From the cell containing the given text, extract its center point as [x, y] coordinate. 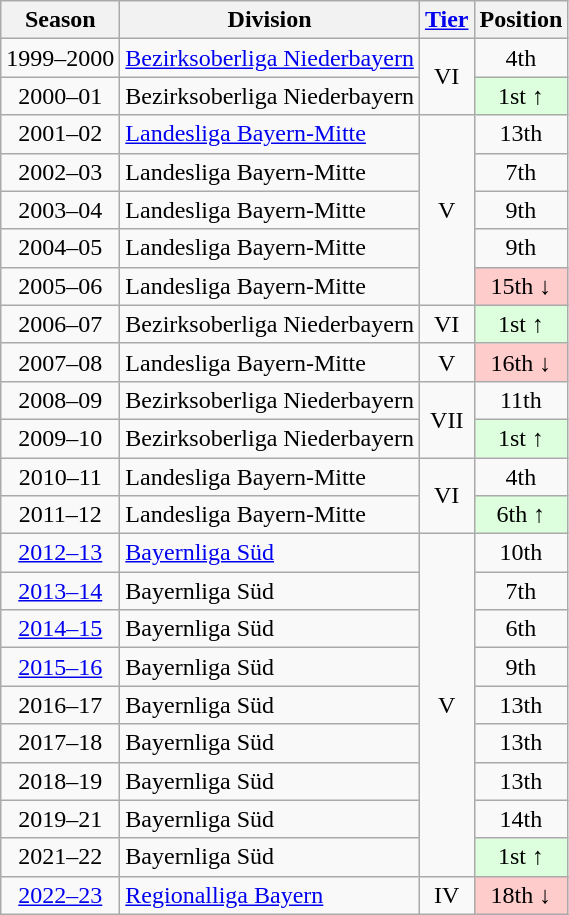
2014–15 [60, 629]
15th ↓ [521, 286]
VII [446, 419]
2018–19 [60, 781]
2015–16 [60, 667]
2001–02 [60, 134]
2016–17 [60, 705]
2006–07 [60, 324]
2005–06 [60, 286]
2019–21 [60, 819]
Regionalliga Bayern [270, 895]
Division [270, 20]
Tier [446, 20]
2009–10 [60, 438]
2012–13 [60, 553]
14th [521, 819]
10th [521, 553]
2004–05 [60, 248]
2008–09 [60, 400]
6th [521, 629]
11th [521, 400]
Season [60, 20]
2002–03 [60, 172]
2010–11 [60, 477]
2021–22 [60, 857]
16th ↓ [521, 362]
IV [446, 895]
2013–14 [60, 591]
18th ↓ [521, 895]
6th ↑ [521, 515]
1999–2000 [60, 58]
2022–23 [60, 895]
2000–01 [60, 96]
2017–18 [60, 743]
2007–08 [60, 362]
2003–04 [60, 210]
2011–12 [60, 515]
Position [521, 20]
